Return [x, y] of the center of cell containing provided text 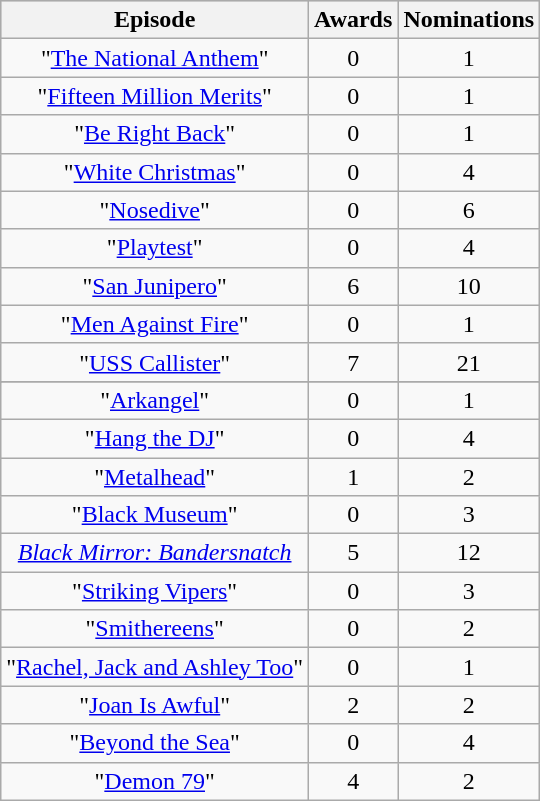
"Demon 79" [155, 781]
Episode [155, 20]
5 [354, 553]
"Rachel, Jack and Ashley Too" [155, 667]
12 [469, 553]
10 [469, 286]
"Men Against Fire" [155, 324]
"Smithereens" [155, 629]
"Fifteen Million Merits" [155, 96]
"USS Callister" [155, 362]
"White Christmas" [155, 172]
"The National Anthem" [155, 58]
"Nosedive" [155, 210]
7 [354, 362]
"Playtest" [155, 248]
"Black Museum" [155, 515]
"San Junipero" [155, 286]
21 [469, 362]
Awards [354, 20]
"Arkangel" [155, 400]
"Joan Is Awful" [155, 705]
"Hang the DJ" [155, 438]
"Metalhead" [155, 477]
"Be Right Back" [155, 134]
Black Mirror: Bandersnatch [155, 553]
Nominations [469, 20]
"Striking Vipers" [155, 591]
"Beyond the Sea" [155, 743]
